Pinpoint the cell where the given text exists, returning its [x, y] midpoint coordinate. 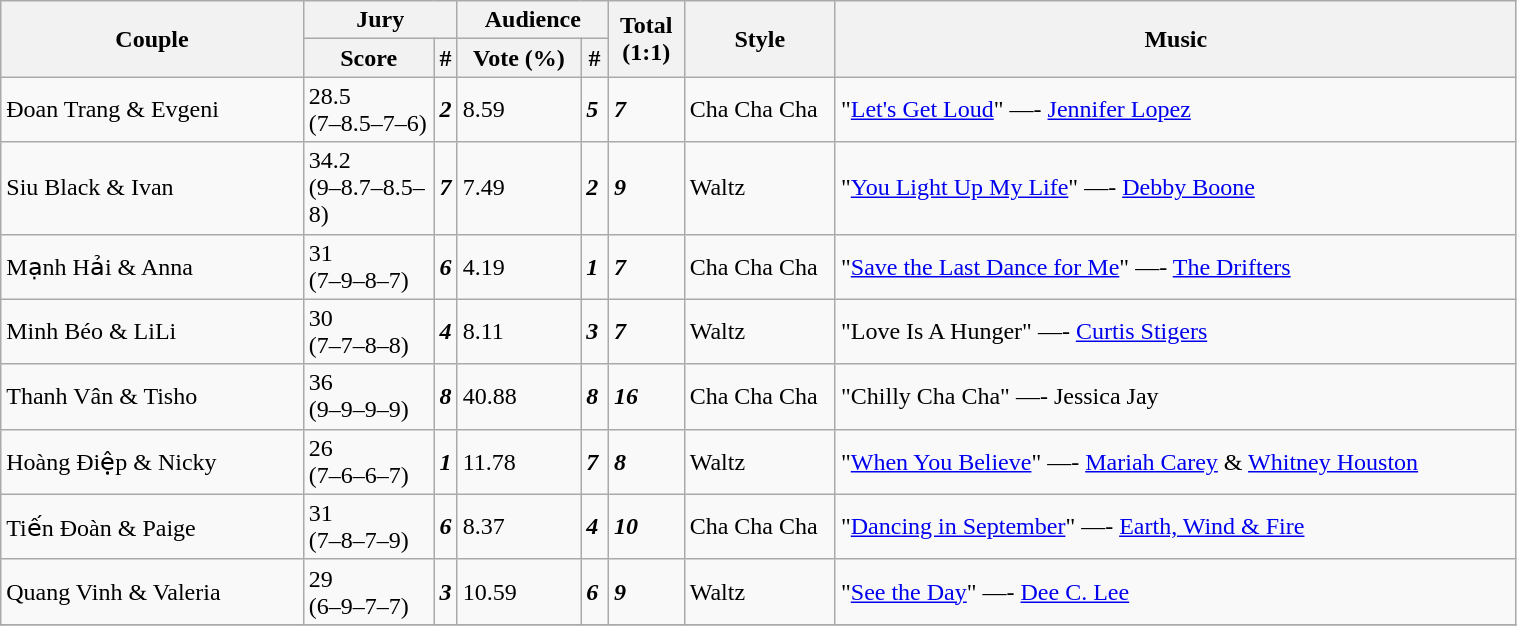
Jury [380, 20]
Siu Black & Ivan [152, 188]
10.59 [519, 592]
"Dancing in September" —- Earth, Wind & Fire [1176, 526]
8.59 [519, 110]
Vote (%) [519, 58]
10 [646, 526]
"See the Day" —- Dee C. Lee [1176, 592]
Score [368, 58]
4.19 [519, 266]
36 (9–9–9–9) [368, 396]
8.37 [519, 526]
Music [1176, 39]
40.88 [519, 396]
16 [646, 396]
Minh Béo & LiLi [152, 332]
7.49 [519, 188]
Tiến Đoàn & Paige [152, 526]
Audience [532, 20]
"Save the Last Dance for Me" —- The Drifters [1176, 266]
Quang Vinh & Valeria [152, 592]
Total (1:1) [646, 39]
30 (7–7–8–8) [368, 332]
5 [595, 110]
Style [760, 39]
Đoan Trang & Evgeni [152, 110]
Mạnh Hải & Anna [152, 266]
11.78 [519, 462]
29 (6–9–7–7) [368, 592]
Thanh Vân & Tisho [152, 396]
8.11 [519, 332]
31 (7–8–7–9) [368, 526]
"You Light Up My Life" —- Debby Boone [1176, 188]
26 (7–6–6–7) [368, 462]
"When You Believe" —- Mariah Carey & Whitney Houston [1176, 462]
"Chilly Cha Cha" —- Jessica Jay [1176, 396]
"Love Is A Hunger" —- Curtis Stigers [1176, 332]
28.5 (7–8.5–7–6) [368, 110]
"Let's Get Loud" —- Jennifer Lopez [1176, 110]
Hoàng Điệp & Nicky [152, 462]
31 (7–9–8–7) [368, 266]
Couple [152, 39]
34.2 (9–8.7–8.5–8) [368, 188]
